From the cell containing the given text, extract its center point as [x, y] coordinate. 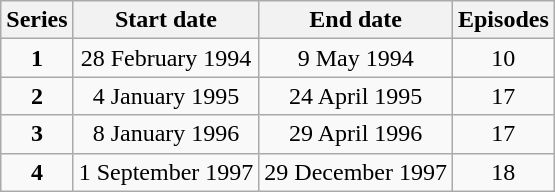
4 [37, 172]
2 [37, 96]
4 January 1995 [166, 96]
29 April 1996 [356, 134]
1 [37, 58]
End date [356, 20]
9 May 1994 [356, 58]
29 December 1997 [356, 172]
3 [37, 134]
24 April 1995 [356, 96]
18 [503, 172]
10 [503, 58]
28 February 1994 [166, 58]
Series [37, 20]
8 January 1996 [166, 134]
Start date [166, 20]
1 September 1997 [166, 172]
Episodes [503, 20]
